Capture the cell that displays the provided text and extract its (x, y) central coordinate. 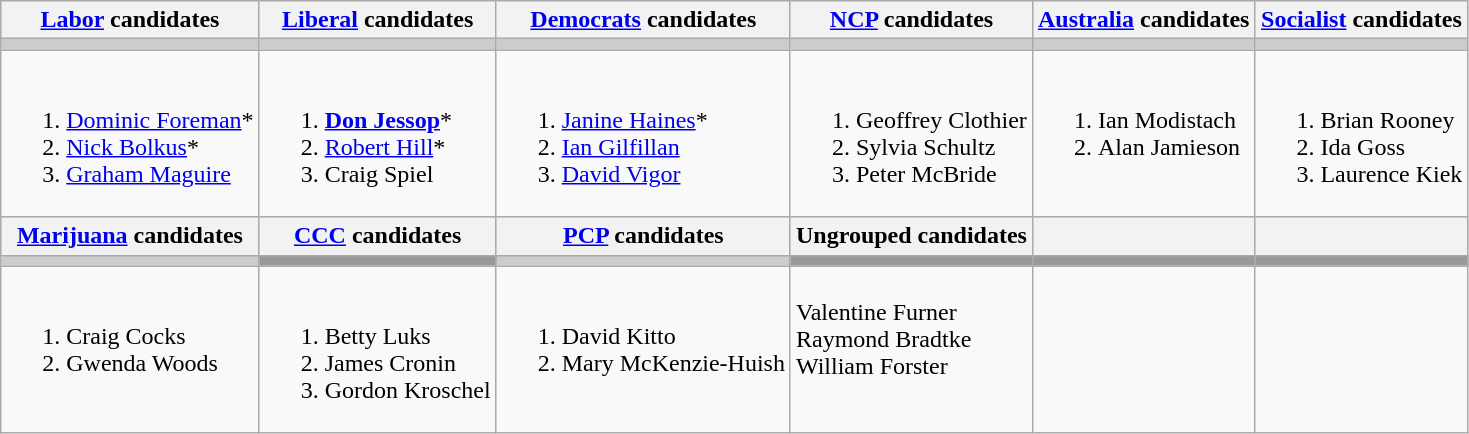
PCP candidates (643, 236)
Craig CocksGwenda Woods (130, 350)
David KittoMary McKenzie-Huish (643, 350)
Don Jessop*Robert Hill*Craig Spiel (378, 134)
Marijuana candidates (130, 236)
Labor candidates (130, 20)
Ungrouped candidates (911, 236)
Ian ModistachAlan Jamieson (1143, 134)
Geoffrey ClothierSylvia SchultzPeter McBride (911, 134)
CCC candidates (378, 236)
Socialist candidates (1362, 20)
NCP candidates (911, 20)
Brian RooneyIda GossLaurence Kiek (1362, 134)
Liberal candidates (378, 20)
Valentine Furner Raymond Bradtke William Forster (911, 350)
Betty LuksJames CroninGordon Kroschel (378, 350)
Dominic Foreman*Nick Bolkus*Graham Maguire (130, 134)
Democrats candidates (643, 20)
Australia candidates (1143, 20)
Janine Haines*Ian GilfillanDavid Vigor (643, 134)
